Scan for the cell matching the given text and deliver its (x, y) coordinate at center. 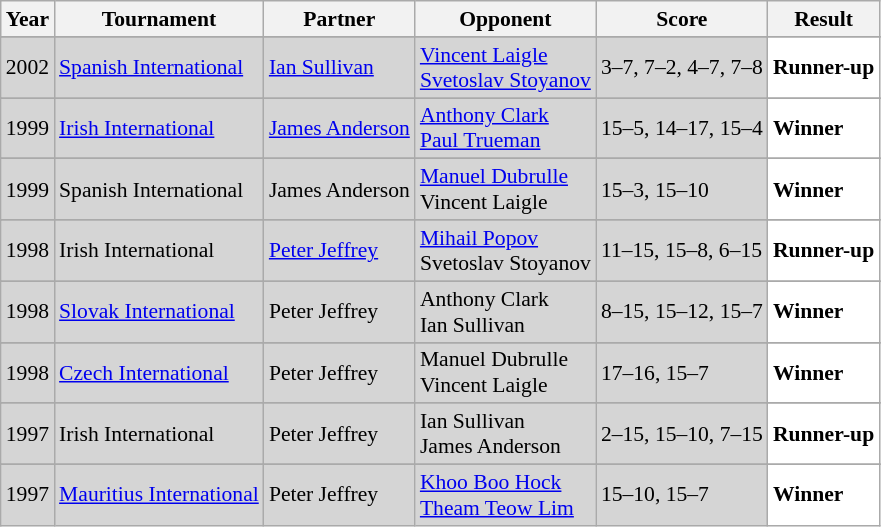
Slovak International (159, 312)
17–16, 15–7 (682, 372)
Year (28, 19)
15–3, 15–10 (682, 190)
Khoo Boo Hock Theam Teow Lim (506, 496)
Czech International (159, 372)
Anthony Clark Paul Trueman (506, 128)
2002 (28, 68)
Ian Sullivan James Anderson (506, 434)
Opponent (506, 19)
Vincent Laigle Svetoslav Stoyanov (506, 68)
Tournament (159, 19)
3–7, 7–2, 4–7, 7–8 (682, 68)
Result (824, 19)
Mihail Popov Svetoslav Stoyanov (506, 250)
15–10, 15–7 (682, 496)
11–15, 15–8, 6–15 (682, 250)
Ian Sullivan (340, 68)
Mauritius International (159, 496)
15–5, 14–17, 15–4 (682, 128)
8–15, 15–12, 15–7 (682, 312)
2–15, 15–10, 7–15 (682, 434)
Partner (340, 19)
Score (682, 19)
Anthony Clark Ian Sullivan (506, 312)
